Identify which cell holds the provided text, then report its (x, y) central coordinate. 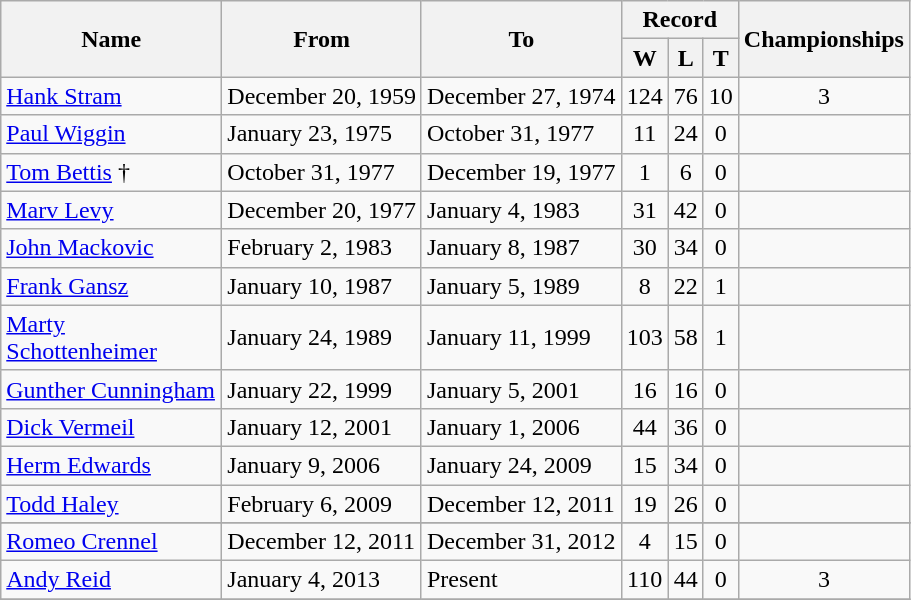
John Mackovic (112, 248)
Championships (824, 39)
Frank Gansz (112, 286)
Marv Levy (112, 210)
110 (644, 580)
February 2, 1983 (322, 248)
January 11, 1999 (521, 338)
January 4, 2013 (322, 580)
To (521, 39)
30 (644, 248)
19 (644, 503)
31 (644, 210)
Dick Vermeil (112, 427)
January 4, 1983 (521, 210)
January 5, 1989 (521, 286)
January 5, 2001 (521, 389)
January 12, 2001 (322, 427)
January 23, 1975 (322, 134)
December 27, 1974 (521, 96)
January 24, 2009 (521, 465)
Gunther Cunningham (112, 389)
22 (686, 286)
Andy Reid (112, 580)
Marty Schottenheimer (112, 338)
Record (680, 20)
Name (112, 39)
L (686, 58)
36 (686, 427)
T (720, 58)
W (644, 58)
6 (686, 172)
24 (686, 134)
From (322, 39)
January 10, 1987 (322, 286)
Tom Bettis † (112, 172)
124 (644, 96)
42 (686, 210)
4 (644, 542)
January 9, 2006 (322, 465)
December 20, 1977 (322, 210)
December 19, 1977 (521, 172)
58 (686, 338)
January 24, 1989 (322, 338)
January 22, 1999 (322, 389)
10 (720, 96)
Hank Stram (112, 96)
Paul Wiggin (112, 134)
January 1, 2006 (521, 427)
8 (644, 286)
Herm Edwards (112, 465)
Romeo Crennel (112, 542)
Todd Haley (112, 503)
11 (644, 134)
December 31, 2012 (521, 542)
December 20, 1959 (322, 96)
January 8, 1987 (521, 248)
103 (644, 338)
76 (686, 96)
February 6, 2009 (322, 503)
26 (686, 503)
Present (521, 580)
